Pinpoint the cell where the given text exists, returning its [x, y] midpoint coordinate. 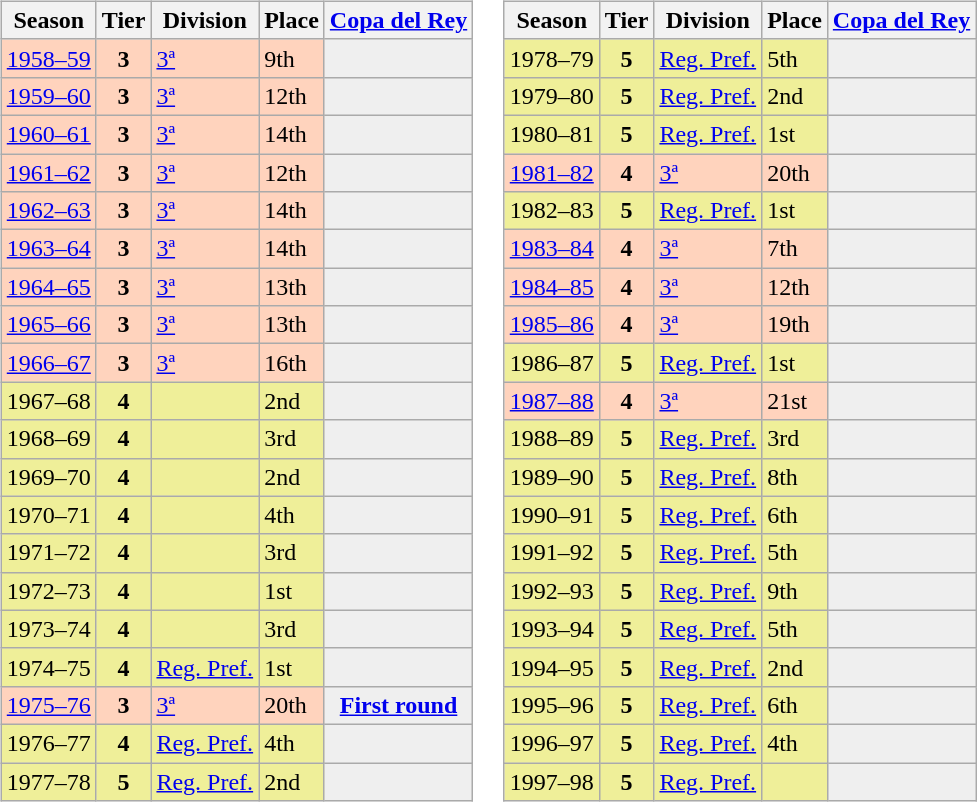
19th [795, 325]
1958–59 [48, 58]
1967–68 [48, 401]
21st [795, 401]
1997–98 [552, 781]
1975–76 [48, 705]
1968–69 [48, 439]
1992–93 [552, 591]
1990–91 [552, 515]
1977–78 [48, 781]
1976–77 [48, 743]
1978–79 [552, 58]
1989–90 [552, 477]
1987–88 [552, 401]
1982–83 [552, 211]
1984–85 [552, 287]
1964–65 [48, 287]
1962–63 [48, 211]
1993–94 [552, 629]
1980–81 [552, 134]
First round [398, 705]
1961–62 [48, 173]
1970–71 [48, 515]
1974–75 [48, 667]
8th [795, 477]
1965–66 [48, 325]
7th [795, 249]
1985–86 [552, 325]
1996–97 [552, 743]
1991–92 [552, 553]
1986–87 [552, 363]
16th [292, 363]
1981–82 [552, 173]
1973–74 [48, 629]
1969–70 [48, 477]
1979–80 [552, 96]
1959–60 [48, 96]
1994–95 [552, 667]
1971–72 [48, 553]
1983–84 [552, 249]
1988–89 [552, 439]
1963–64 [48, 249]
1966–67 [48, 363]
1972–73 [48, 591]
1995–96 [552, 705]
1960–61 [48, 134]
